Identify which cell holds the provided text, then report its (x, y) central coordinate. 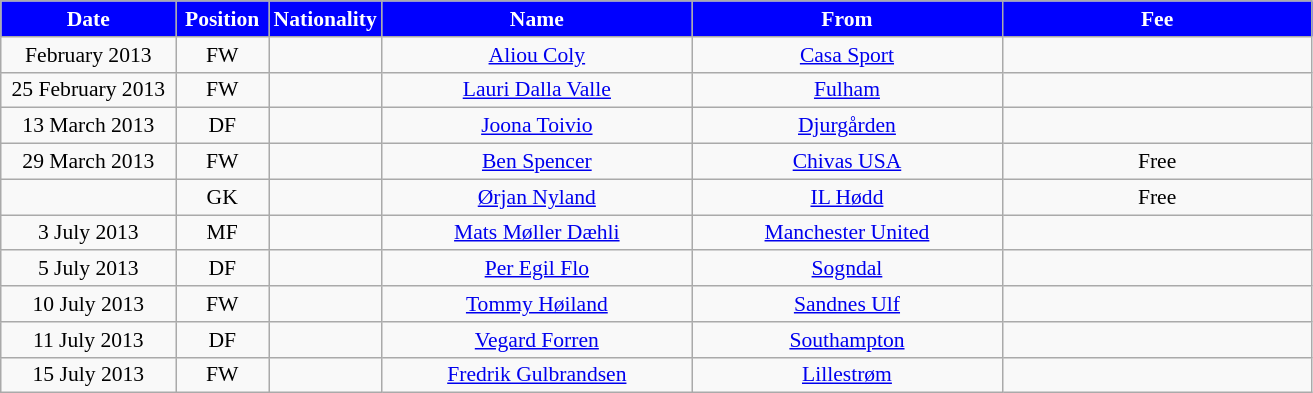
25 February 2013 (88, 90)
Fulham (847, 90)
Lillestrøm (847, 375)
11 July 2013 (88, 340)
Tommy Høiland (537, 304)
Manchester United (847, 233)
Vegard Forren (537, 340)
Chivas USA (847, 162)
Date (88, 19)
Southampton (847, 340)
Joona Toivio (537, 126)
Casa Sport (847, 55)
Aliou Coly (537, 55)
Mats Møller Dæhli (537, 233)
Sandnes Ulf (847, 304)
February 2013 (88, 55)
5 July 2013 (88, 269)
GK (222, 197)
Sogndal (847, 269)
IL Hødd (847, 197)
Position (222, 19)
13 March 2013 (88, 126)
Per Egil Flo (537, 269)
MF (222, 233)
3 July 2013 (88, 233)
Name (537, 19)
10 July 2013 (88, 304)
Ørjan Nyland (537, 197)
15 July 2013 (88, 375)
Fee (1157, 19)
Nationality (324, 19)
Djurgården (847, 126)
29 March 2013 (88, 162)
Fredrik Gulbrandsen (537, 375)
From (847, 19)
Lauri Dalla Valle (537, 90)
Ben Spencer (537, 162)
